Extract the (X, Y) coordinate from the center of the cell holding the provided text.  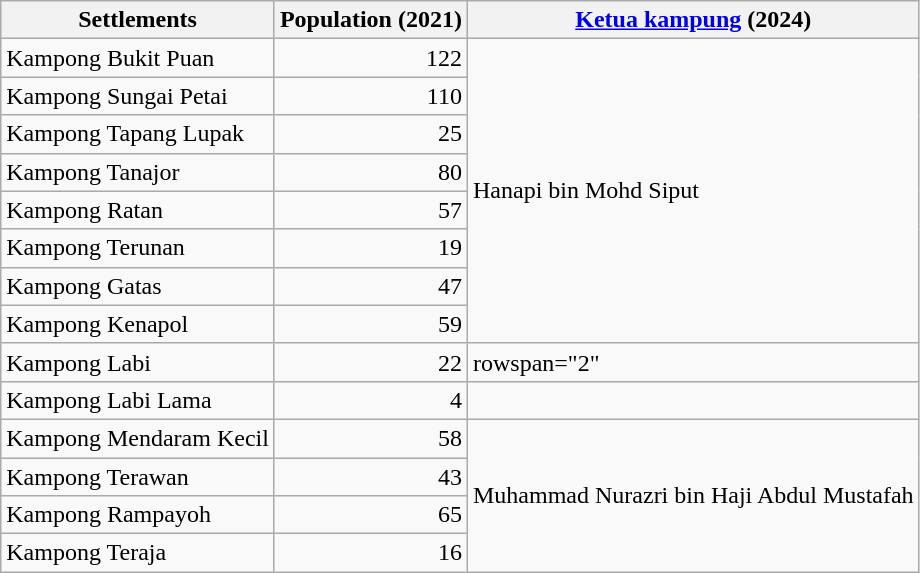
57 (370, 210)
Kampong Tapang Lupak (138, 134)
16 (370, 553)
47 (370, 286)
19 (370, 248)
Kampong Labi (138, 362)
Hanapi bin Mohd Siput (693, 191)
Kampong Tanajor (138, 172)
Kampong Labi Lama (138, 400)
4 (370, 400)
Kampong Rampayoh (138, 515)
110 (370, 96)
22 (370, 362)
43 (370, 477)
Kampong Mendaram Kecil (138, 438)
Kampong Teraja (138, 553)
Ketua kampung (2024) (693, 20)
Settlements (138, 20)
122 (370, 58)
Kampong Gatas (138, 286)
59 (370, 324)
Kampong Terunan (138, 248)
80 (370, 172)
Kampong Terawan (138, 477)
Kampong Ratan (138, 210)
58 (370, 438)
Kampong Bukit Puan (138, 58)
Population (2021) (370, 20)
Kampong Kenapol (138, 324)
65 (370, 515)
Muhammad Nurazri bin Haji Abdul Mustafah (693, 495)
Kampong Sungai Petai (138, 96)
rowspan="2" (693, 362)
25 (370, 134)
